Return [X, Y] of the center of cell containing provided text 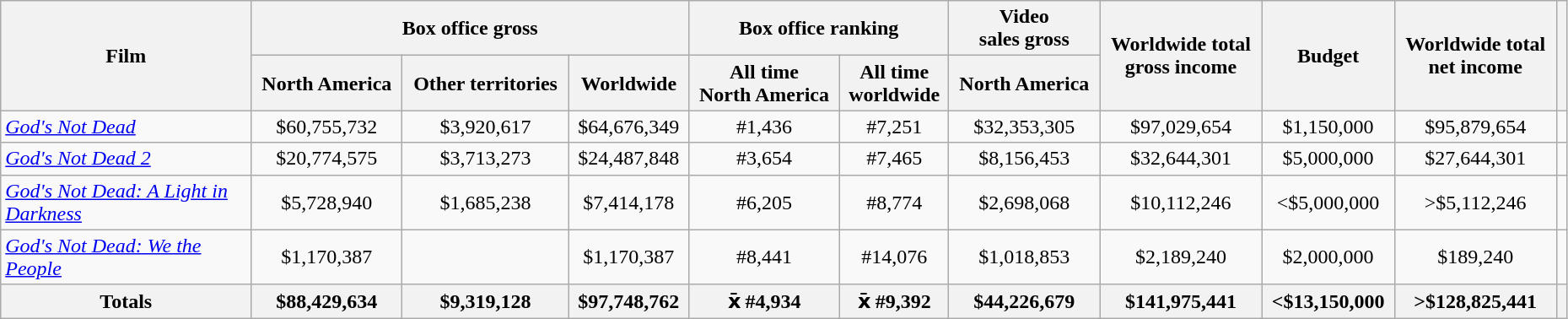
God's Not Dead [127, 127]
$2,698,068 [1024, 203]
God's Not Dead: A Light in Darkness [127, 203]
$141,975,441 [1181, 301]
$2,189,240 [1181, 257]
$1,685,238 [486, 203]
Totals [127, 301]
$10,112,246 [1181, 203]
#1,436 [764, 127]
$32,353,305 [1024, 127]
<$5,000,000 [1328, 203]
>$128,825,441 [1475, 301]
$9,319,128 [486, 301]
#7,465 [894, 159]
$20,774,575 [327, 159]
#6,205 [764, 203]
$1,150,000 [1328, 127]
#14,076 [894, 257]
x̄ #4,934 [764, 301]
Other territories [486, 83]
Film [127, 56]
All time North America [764, 83]
$97,748,762 [628, 301]
$5,000,000 [1328, 159]
x̄ #9,392 [894, 301]
Video sales gross [1024, 29]
$8,156,453 [1024, 159]
$64,676,349 [628, 127]
#8,441 [764, 257]
$60,755,732 [327, 127]
#8,774 [894, 203]
$88,429,634 [327, 301]
$44,226,679 [1024, 301]
$24,487,848 [628, 159]
Box office gross [471, 29]
$3,713,273 [486, 159]
$3,920,617 [486, 127]
$2,000,000 [1328, 257]
$189,240 [1475, 257]
Box office ranking [818, 29]
#3,654 [764, 159]
#7,251 [894, 127]
$5,728,940 [327, 203]
Budget [1328, 56]
God's Not Dead 2 [127, 159]
$7,414,178 [628, 203]
$95,879,654 [1475, 127]
$32,644,301 [1181, 159]
All time worldwide [894, 83]
<$13,150,000 [1328, 301]
$1,018,853 [1024, 257]
>$5,112,246 [1475, 203]
$97,029,654 [1181, 127]
God's Not Dead: We the People [127, 257]
Worldwide totalnet income [1475, 56]
$27,644,301 [1475, 159]
Worldwide [628, 83]
Worldwide total gross income [1181, 56]
